Return (x, y) of the center of cell containing provided text 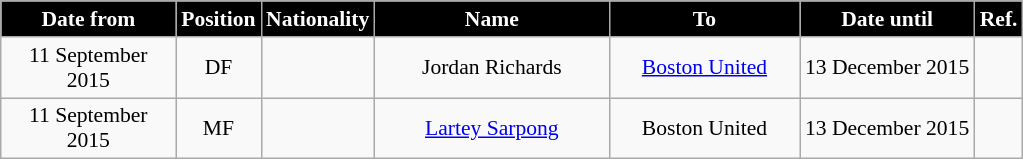
Ref. (999, 19)
Nationality (318, 19)
Position (218, 19)
Date from (88, 19)
Lartey Sarpong (492, 128)
To (704, 19)
MF (218, 128)
Jordan Richards (492, 68)
Date until (888, 19)
DF (218, 68)
Name (492, 19)
